Output the [X, Y] coordinate of the center of the cell containing the given text.  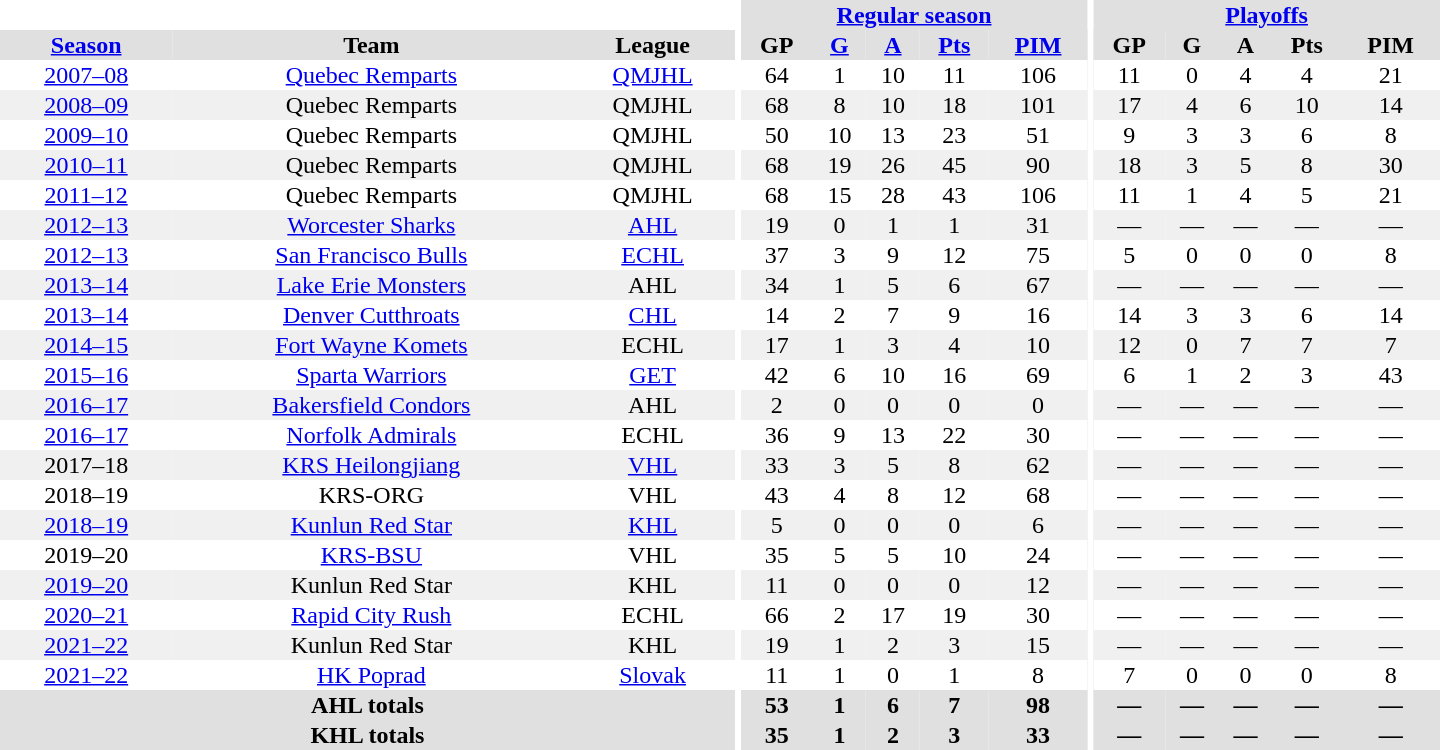
Denver Cutthroats [371, 315]
23 [954, 135]
101 [1038, 105]
Season [86, 45]
AHL totals [368, 705]
53 [777, 705]
2008–09 [86, 105]
69 [1038, 375]
CHL [652, 315]
Lake Erie Monsters [371, 285]
50 [777, 135]
KRS Heilongjiang [371, 465]
26 [892, 165]
League [652, 45]
31 [1038, 225]
66 [777, 615]
90 [1038, 165]
34 [777, 285]
62 [1038, 465]
45 [954, 165]
98 [1038, 705]
Rapid City Rush [371, 615]
Norfolk Admirals [371, 435]
37 [777, 255]
2014–15 [86, 345]
67 [1038, 285]
42 [777, 375]
22 [954, 435]
Worcester Sharks [371, 225]
2009–10 [86, 135]
KRS-BSU [371, 555]
28 [892, 195]
Playoffs [1266, 15]
2007–08 [86, 75]
2010–11 [86, 165]
24 [1038, 555]
64 [777, 75]
75 [1038, 255]
Fort Wayne Komets [371, 345]
51 [1038, 135]
Bakersfield Condors [371, 405]
Regular season [914, 15]
2017–18 [86, 465]
San Francisco Bulls [371, 255]
Slovak [652, 675]
Sparta Warriors [371, 375]
KHL totals [368, 735]
2011–12 [86, 195]
2015–16 [86, 375]
Team [371, 45]
HK Poprad [371, 675]
KRS-ORG [371, 495]
36 [777, 435]
2020–21 [86, 615]
GET [652, 375]
